Pinpoint the cell where the given text exists, returning its (x, y) midpoint coordinate. 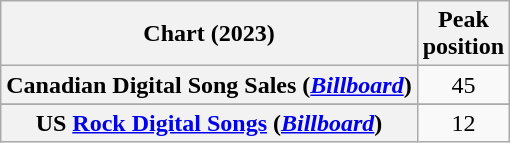
Canadian Digital Song Sales (Billboard) (209, 85)
US Rock Digital Songs (Billboard) (209, 123)
45 (463, 85)
Peakposition (463, 34)
Chart (2023) (209, 34)
12 (463, 123)
